Find where the given text appears and provide that cell's center as (x, y) coordinate. 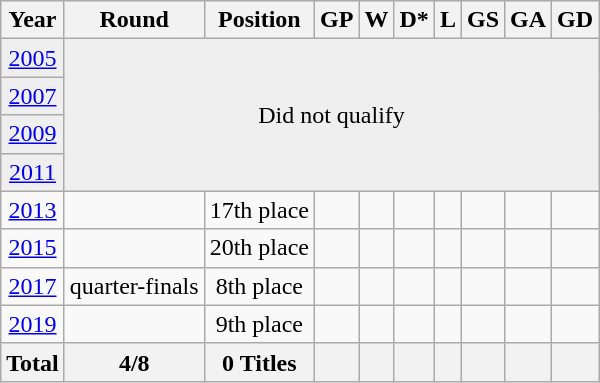
Position (259, 20)
Year (33, 20)
2015 (33, 248)
quarter-finals (134, 286)
20th place (259, 248)
0 Titles (259, 362)
2017 (33, 286)
W (376, 20)
GD (576, 20)
2007 (33, 96)
GS (482, 20)
2019 (33, 324)
2009 (33, 134)
GP (337, 20)
2011 (33, 172)
GA (528, 20)
D* (414, 20)
2013 (33, 210)
Round (134, 20)
17th place (259, 210)
Did not qualify (331, 115)
4/8 (134, 362)
8th place (259, 286)
9th place (259, 324)
Total (33, 362)
L (448, 20)
2005 (33, 58)
